Find where the given text appears and provide that cell's center as (X, Y) coordinate. 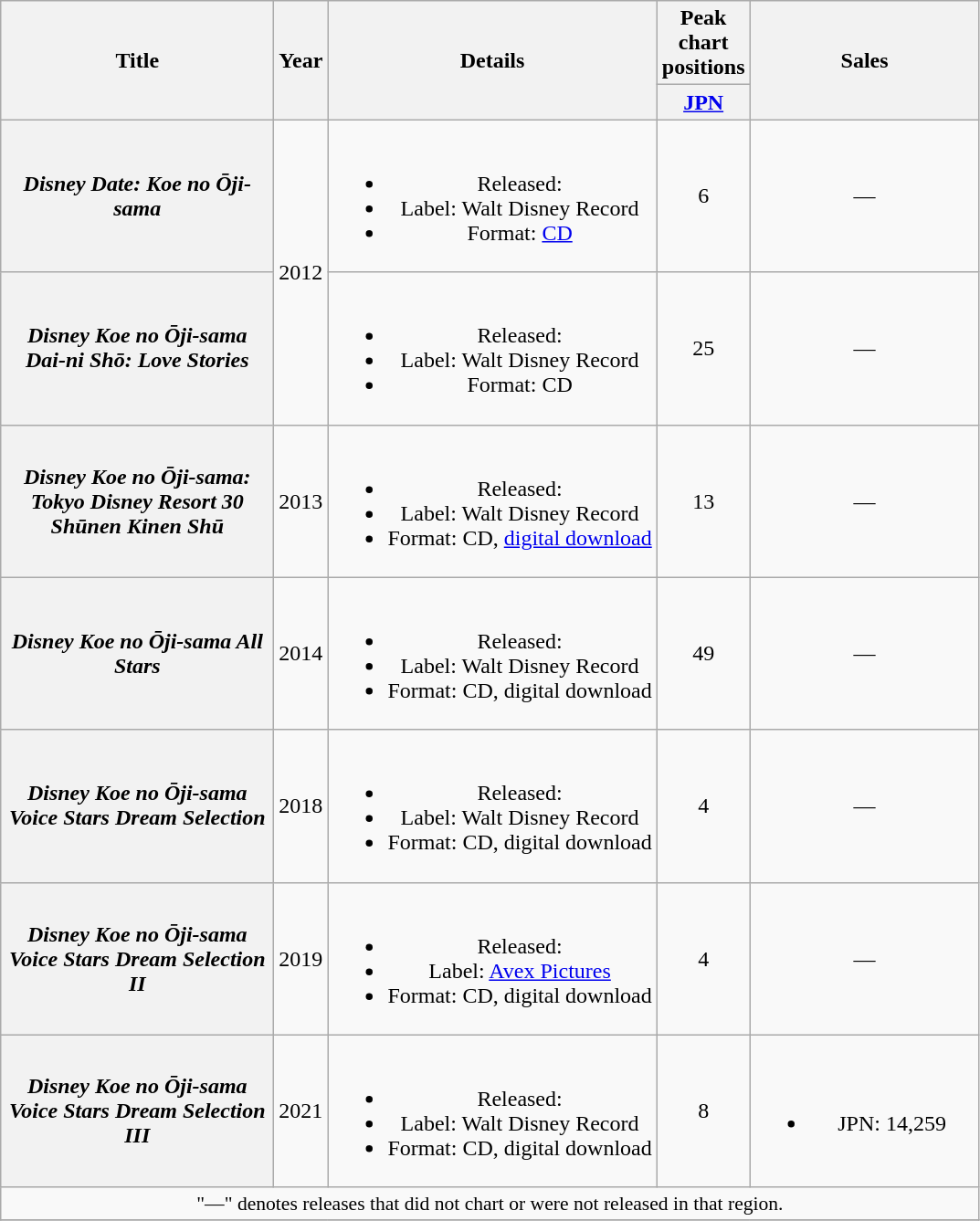
Disney Koe no Ōji-sama: Tokyo Disney Resort 30 Shūnen Kinen Shū (137, 500)
JPN (703, 102)
25 (703, 349)
49 (703, 654)
"—" denotes releases that did not chart or were not released in that region. (490, 1204)
2019 (301, 959)
8 (703, 1110)
Disney Koe no Ōji-sama Dai-ni Shō: Love Stories (137, 349)
2013 (301, 500)
Disney Koe no Ōji-sama Voice Stars Dream Selection II (137, 959)
2021 (301, 1110)
Title (137, 60)
Disney Date: Koe no Ōji-sama (137, 195)
13 (703, 500)
6 (703, 195)
Peak chart positions (703, 43)
Disney Koe no Ōji-sama All Stars (137, 654)
Year (301, 60)
Disney Koe no Ōji-sama Voice Stars Dream Selection III (137, 1110)
2018 (301, 805)
Sales (864, 60)
Disney Koe no Ōji-sama Voice Stars Dream Selection (137, 805)
2014 (301, 654)
JPN: 14,259 (864, 1110)
Details (492, 60)
Released: Label: Avex PicturesFormat: CD, digital download (492, 959)
2012 (301, 272)
